For the text-containing cell, return its midpoint in (x, y) coordinate format. 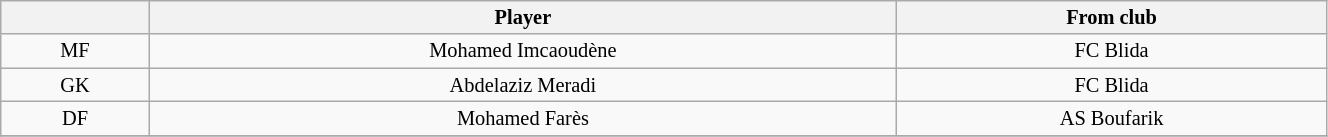
Mohamed Imcaoudène (522, 51)
From club (1112, 17)
GK (75, 85)
Player (522, 17)
MF (75, 51)
DF (75, 118)
Mohamed Farès (522, 118)
AS Boufarik (1112, 118)
Abdelaziz Meradi (522, 85)
